From the cell containing the given text, extract its center point as [x, y] coordinate. 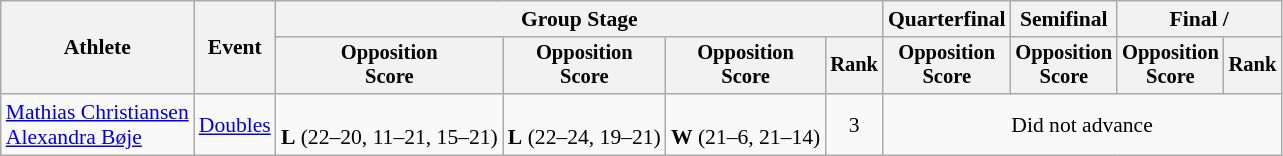
Quarterfinal [947, 19]
Athlete [98, 48]
Semifinal [1064, 19]
Did not advance [1082, 124]
Doubles [235, 124]
W (21–6, 21–14) [746, 124]
Final / [1199, 19]
L (22–20, 11–21, 15–21) [390, 124]
Group Stage [580, 19]
Event [235, 48]
3 [854, 124]
L (22–24, 19–21) [584, 124]
Mathias ChristiansenAlexandra Bøje [98, 124]
